From the cell containing the given text, extract its center point as (X, Y) coordinate. 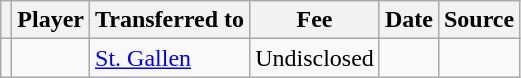
Player (51, 20)
St. Gallen (170, 58)
Date (408, 20)
Undisclosed (315, 58)
Fee (315, 20)
Source (478, 20)
Transferred to (170, 20)
